Search for the cell housing the specified text and yield its [x, y] center coordinate. 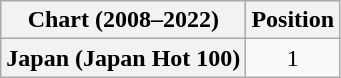
1 [293, 58]
Position [293, 20]
Japan (Japan Hot 100) [124, 58]
Chart (2008–2022) [124, 20]
